Detect which cell encompasses the target text, then output its [X, Y] center coordinate. 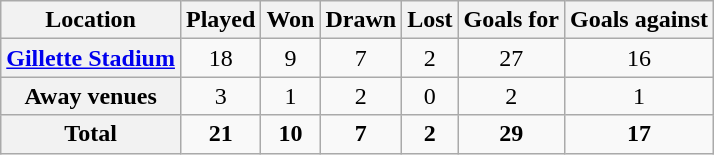
Won [290, 20]
21 [220, 134]
18 [220, 58]
9 [290, 58]
Location [91, 20]
17 [638, 134]
Drawn [361, 20]
27 [511, 58]
Lost [430, 20]
Goals against [638, 20]
Goals for [511, 20]
16 [638, 58]
3 [220, 96]
Total [91, 134]
0 [430, 96]
29 [511, 134]
Away venues [91, 96]
10 [290, 134]
Gillette Stadium [91, 58]
Played [220, 20]
